Output the [x, y] coordinate of the center of the cell containing the given text.  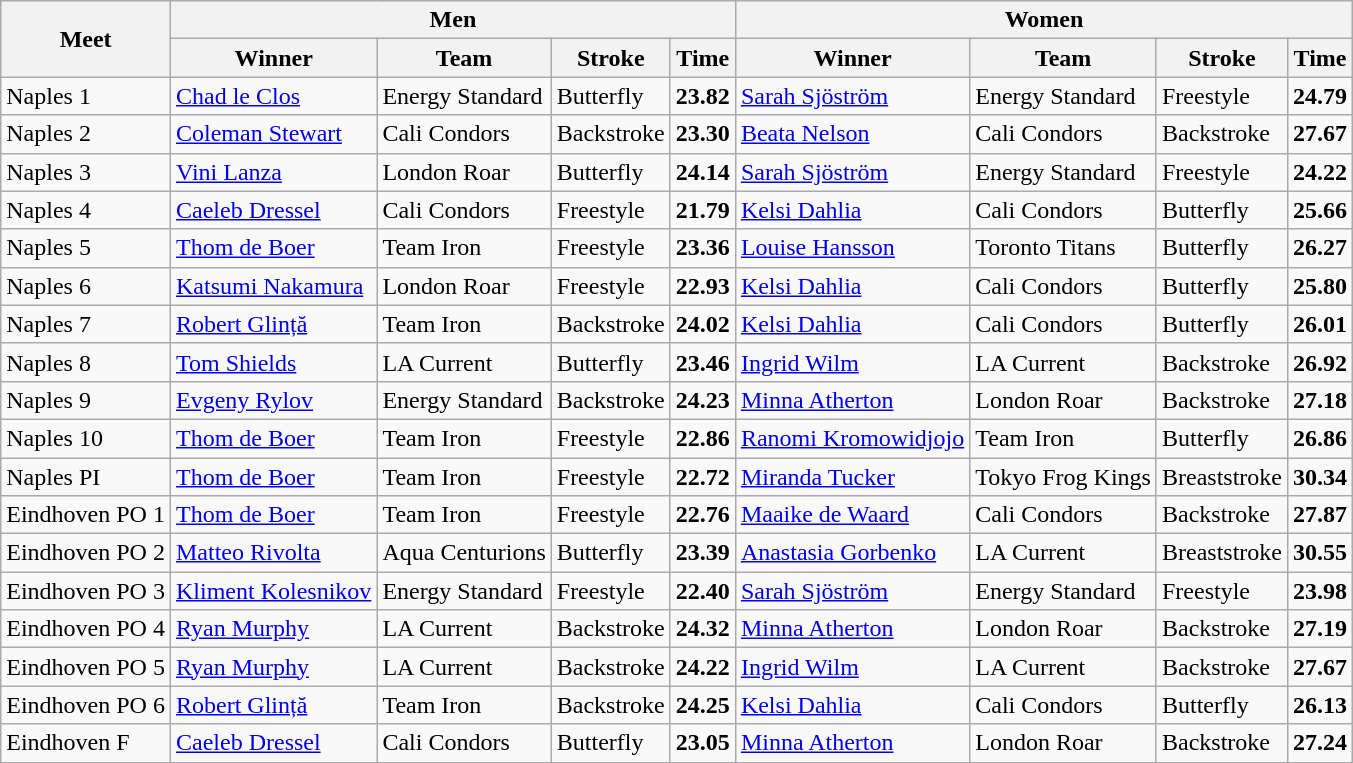
23.46 [702, 362]
Naples 5 [86, 248]
27.19 [1320, 629]
Eindhoven PO 1 [86, 515]
21.79 [702, 210]
Anastasia Gorbenko [852, 553]
Eindhoven PO 6 [86, 705]
Toronto Titans [1064, 248]
Eindhoven PO 2 [86, 553]
24.79 [1320, 96]
Maaike de Waard [852, 515]
Naples 6 [86, 286]
22.86 [702, 438]
26.27 [1320, 248]
27.18 [1320, 400]
22.40 [702, 591]
Naples PI [86, 477]
26.01 [1320, 324]
23.39 [702, 553]
30.55 [1320, 553]
Naples 10 [86, 438]
23.30 [702, 134]
Meet [86, 39]
Beata Nelson [852, 134]
25.80 [1320, 286]
Women [1044, 20]
24.25 [702, 705]
Evgeny Rylov [273, 400]
Naples 1 [86, 96]
Naples 7 [86, 324]
Tokyo Frog Kings [1064, 477]
25.66 [1320, 210]
23.05 [702, 743]
Naples 8 [86, 362]
26.92 [1320, 362]
22.72 [702, 477]
Aqua Centurions [464, 553]
24.02 [702, 324]
Tom Shields [273, 362]
23.82 [702, 96]
Naples 9 [86, 400]
Coleman Stewart [273, 134]
Eindhoven PO 3 [86, 591]
23.98 [1320, 591]
Naples 4 [86, 210]
27.87 [1320, 515]
Men [452, 20]
Matteo Rivolta [273, 553]
Vini Lanza [273, 172]
Miranda Tucker [852, 477]
Chad le Clos [273, 96]
22.76 [702, 515]
Ranomi Kromowidjojo [852, 438]
Katsumi Nakamura [273, 286]
24.14 [702, 172]
Eindhoven PO 5 [86, 667]
Kliment Kolesnikov [273, 591]
26.13 [1320, 705]
Naples 2 [86, 134]
Louise Hansson [852, 248]
24.32 [702, 629]
27.24 [1320, 743]
Eindhoven PO 4 [86, 629]
Naples 3 [86, 172]
26.86 [1320, 438]
23.36 [702, 248]
Eindhoven F [86, 743]
22.93 [702, 286]
24.23 [702, 400]
30.34 [1320, 477]
